Identify which cell holds the provided text, then report its [x, y] central coordinate. 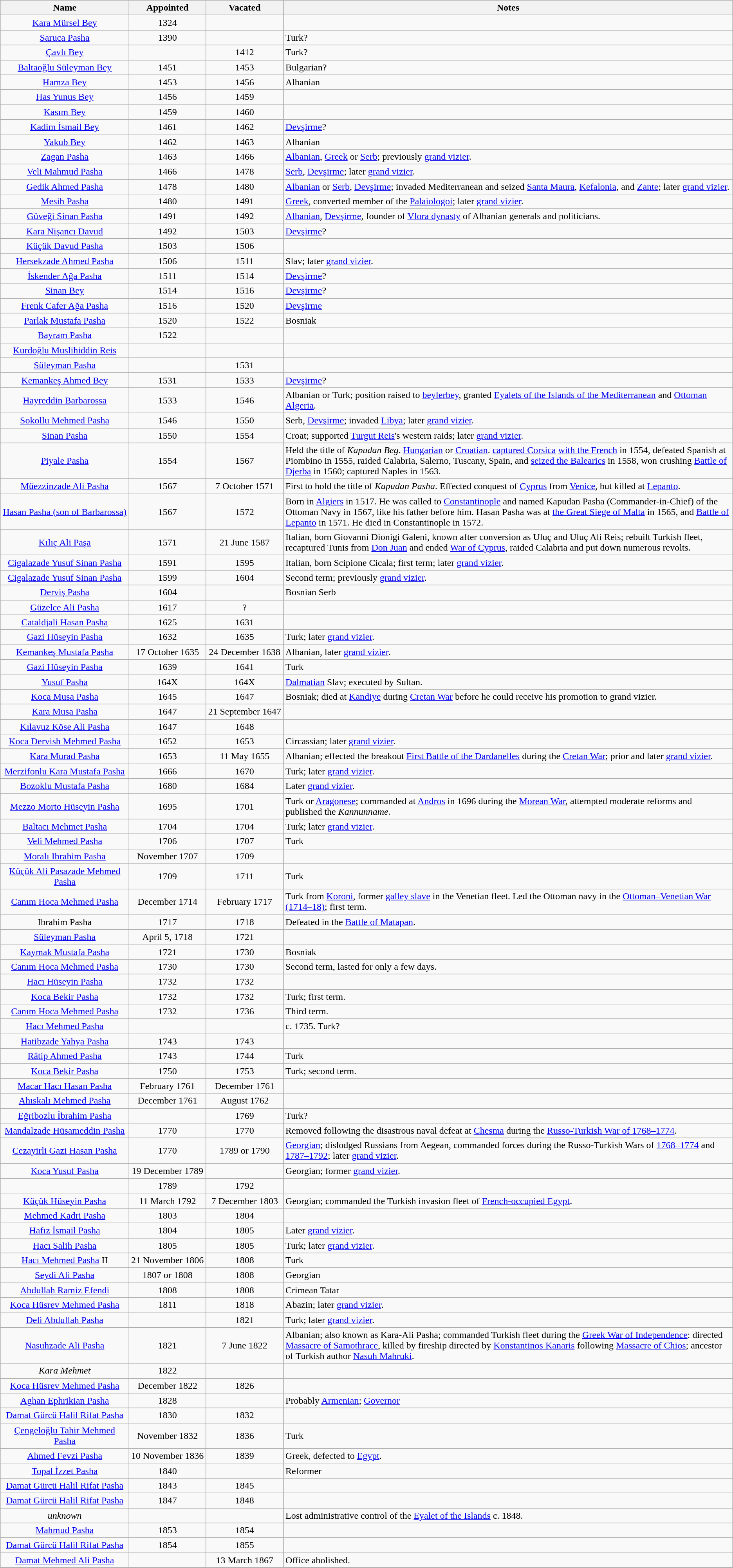
Macar Hacı Hasan Pasha [65, 1086]
1641 [245, 667]
1635 [245, 637]
Crimean Tatar [508, 1290]
1718 [245, 922]
21 September 1647 [245, 711]
1839 [245, 1456]
1807 or 1808 [168, 1275]
21 November 1806 [168, 1260]
Cataldjali Hasan Pasha [65, 622]
Kara Musa Pasha [65, 711]
Saruca Pasha [65, 38]
Albanian; effected the breakout First Battle of the Dardanelles during the Cretan War; prior and later grand vizier. [508, 756]
Bulgarian? [508, 67]
1451 [168, 67]
Dalmatian Slav; executed by Sultan. [508, 682]
1591 [168, 563]
1632 [168, 637]
1803 [168, 1215]
Çavlı Bey [65, 52]
February 1717 [245, 902]
Office abolished. [508, 1560]
Derviş Pasha [65, 592]
1750 [168, 1071]
Deli Abdullah Pasha [65, 1320]
November 1832 [168, 1435]
Mezzo Morto Hüseyin Pasha [65, 806]
1390 [168, 38]
Güveği Sinan Pasha [65, 216]
Sokollu Mehmed Pasha [65, 420]
Küçük Hüseyin Pasha [65, 1201]
Mandalzade Hüsameddin Pasha [65, 1131]
Hafız İsmail Pasha [65, 1230]
Removed following the disastrous naval defeat at Chesma during the Russo-Turkish War of 1768–1774. [508, 1131]
1818 [245, 1305]
Kara Nişancı Davud [65, 231]
Third term. [508, 1012]
Croat; supported Turgut Reis's western raids; later grand vizier. [508, 436]
1460 [245, 112]
Kasım Bey [65, 112]
Damat Mehmed Ali Pasha [65, 1560]
1706 [168, 841]
Second term; previously grand vizier. [508, 578]
Bayram Pasha [65, 335]
1571 [168, 542]
Kılıç Ali Paşa [65, 542]
? [245, 607]
Koca Yusuf Pasha [65, 1171]
1707 [245, 841]
Serb, Devşirme; invaded Libya; later grand vizier. [508, 420]
First to hold the title of Kapudan Pasha. Effected conquest of Cyprus from Venice, but killed at Lepanto. [508, 486]
February 1761 [168, 1086]
Güzelce Ali Pasha [65, 607]
1744 [245, 1056]
Hersekzade Ahmed Pasha [65, 261]
Bosnian Serb [508, 592]
Hacı Mehmed Pasha II [65, 1260]
Kılavuz Köse Ali Pasha [65, 727]
1595 [245, 563]
Albanian or Turk; position raised to beylerbey, granted Eyalets of the Islands of the Mediterranean and Ottoman Algeria. [508, 400]
1769 [245, 1116]
Name [65, 8]
c. 1735. Turk? [508, 1026]
Abazin; later grand vizier. [508, 1305]
Vacated [245, 8]
21 June 1587 [245, 542]
19 December 1789 [168, 1171]
1826 [245, 1386]
Yakub Bey [65, 142]
1792 [245, 1186]
Ibrahim Pasha [65, 922]
1701 [245, 806]
Albanian or Serb, Devşirme; invaded Mediterranean and seized Santa Maura, Kefalonia, and Zante; later grand vizier. [508, 187]
Circassian; later grand vizier. [508, 742]
Frenk Cafer Ağa Pasha [65, 306]
Turk; first term. [508, 997]
1789 or 1790 [245, 1150]
1853 [168, 1530]
Georgian; commanded the Turkish invasion fleet of French-occupied Egypt. [508, 1201]
Lost administrative control of the Eyalet of the Islands c. 1848. [508, 1516]
1639 [168, 667]
Ahmed Fevzi Pasha [65, 1456]
Albanian, Devşirme, founder of Vlora dynasty of Albanian generals and politicians. [508, 216]
7 December 1803 [245, 1201]
Kara Mürsel Bey [65, 23]
1753 [245, 1071]
Hamza Bey [65, 82]
Küçük Davud Pasha [65, 246]
1680 [168, 786]
1711 [245, 877]
1830 [168, 1415]
Georgian; dislodged Russians from Aegean, commanded forces during the Russo-Turkish Wars of 1768–1774 and 1787–1792; later grand vizier. [508, 1150]
December 1822 [168, 1386]
Hatibzade Yahya Pasha [65, 1041]
11 March 1792 [168, 1201]
1648 [245, 727]
7 October 1571 [245, 486]
Hacı Salih Pasha [65, 1246]
Mesih Pasha [65, 202]
1717 [168, 922]
Second term, lasted for only a few days. [508, 967]
Serb, Devşirme; later grand vizier. [508, 171]
1412 [245, 52]
1625 [168, 622]
Kemankeş Ahmed Bey [65, 380]
Kara Mehmet [65, 1371]
Georgian; former grand vizier. [508, 1171]
Greek, converted member of the Palaiologoi; later grand vizier. [508, 202]
1855 [245, 1545]
December 1714 [168, 902]
Turk or Aragonese; commanded at Andros in 1696 during the Morean War, attempted moderate reforms and published the Kannunname. [508, 806]
Küçük Ali Pasazade Mehmed Pasha [65, 877]
Baltacı Mehmet Pasha [65, 826]
Hacı Hüseyin Pasha [65, 981]
Hayreddin Barbarossa [65, 400]
unknown [65, 1516]
Koca Dervish Mehmed Pasha [65, 742]
Albanian, Greek or Serb; previously grand vizier. [508, 157]
1631 [245, 622]
1845 [245, 1485]
1789 [168, 1186]
11 May 1655 [245, 756]
Bozoklu Mustafa Pasha [65, 786]
Kurdoğlu Muslihiddin Reis [65, 350]
Merzifonlu Kara Mustafa Pasha [65, 771]
17 October 1635 [168, 652]
1695 [168, 806]
1599 [168, 578]
1847 [168, 1500]
1617 [168, 607]
Baltaoğlu Süleyman Bey [65, 67]
1670 [245, 771]
Kaymak Mustafa Pasha [65, 952]
April 5, 1718 [168, 937]
1645 [168, 697]
Mahmud Pasha [65, 1530]
Piyale Pasha [65, 461]
1652 [168, 742]
Müezzinzade Ali Pasha [65, 486]
Parlak Mustafa Pasha [65, 320]
Abdullah Ramiz Efendi [65, 1290]
Slav; later grand vizier. [508, 261]
1843 [168, 1485]
Hacı Mehmed Pasha [65, 1026]
Moralı Ibrahim Pasha [65, 856]
1684 [245, 786]
1736 [245, 1012]
Sinan Bey [65, 291]
Hasan Pasha (son of Barbarossa) [65, 512]
Bosniak; died at Kandiye during Cretan War before he could receive his promotion to grand vizier. [508, 697]
Kemankeş Mustafa Pasha [65, 652]
Albanian, later grand vizier. [508, 652]
İskender Ağa Pasha [65, 276]
Mehmed Kadri Pasha [65, 1215]
Notes [508, 8]
Nasuhzade Ali Pasha [65, 1345]
1324 [168, 23]
1840 [168, 1471]
Has Yunus Bey [65, 97]
Sinan Pasha [65, 436]
Turk; second term. [508, 1071]
1461 [168, 127]
1832 [245, 1415]
7 June 1822 [245, 1345]
Defeated in the Battle of Matapan. [508, 922]
Italian, born Scipione Cicala; first term; later grand vizier. [508, 563]
10 November 1836 [168, 1456]
Zagan Pasha [65, 157]
1822 [168, 1371]
August 1762 [245, 1101]
1828 [168, 1401]
Gedik Ahmed Pasha [65, 187]
1572 [245, 512]
Koca Musa Pasha [65, 697]
Reformer [508, 1471]
1666 [168, 771]
Probably Armenian; Governor [508, 1401]
24 December 1638 [245, 652]
Cezayirli Gazi Hasan Pasha [65, 1150]
Râtip Ahmed Pasha [65, 1056]
Ahıskalı Mehmed Pasha [65, 1101]
13 March 1867 [245, 1560]
1836 [245, 1435]
Eğribozlu İbrahim Pasha [65, 1116]
Veli Mehmed Pasha [65, 841]
Topal İzzet Pasha [65, 1471]
Devşirme [508, 306]
Aghan Ephrikian Pasha [65, 1401]
Appointed [168, 8]
November 1707 [168, 856]
Çengeloğlu Tahir Mehmed Pasha [65, 1435]
Georgian [508, 1275]
Veli Mahmud Pasha [65, 171]
Turk from Koroni, former galley slave in the Venetian fleet. Led the Ottoman navy in the Ottoman–Venetian War (1714–18); first term. [508, 902]
Greek, defected to Egypt. [508, 1456]
Kadim İsmail Bey [65, 127]
Kara Murad Pasha [65, 756]
Seydi Ali Pasha [65, 1275]
Yusuf Pasha [65, 682]
1811 [168, 1305]
1848 [245, 1500]
